Pinpoint the cell where the given text exists, returning its [X, Y] midpoint coordinate. 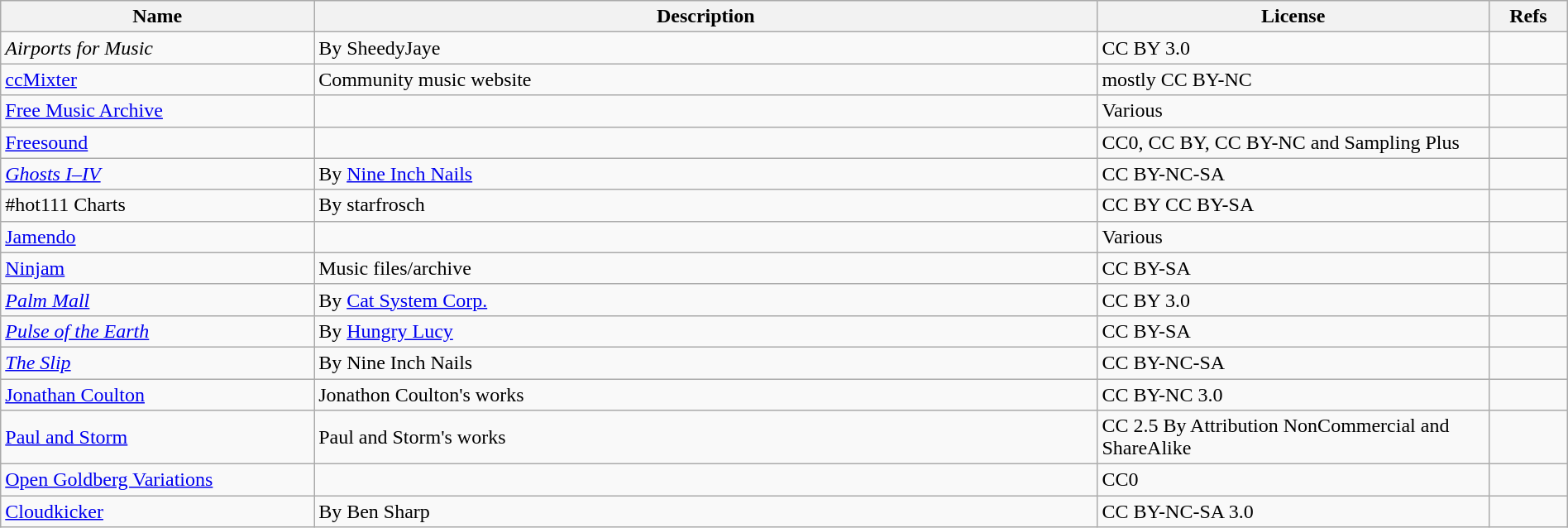
Pulse of the Earth [157, 331]
Paul and Storm [157, 437]
CC0, CC BY, CC BY-NC and Sampling Plus [1293, 142]
#hot111 Charts [157, 205]
CC BY-NC-SA 3.0 [1293, 511]
Ninjam [157, 268]
By Cat System Corp. [706, 300]
Music files/archive [706, 268]
License [1293, 17]
Cloudkicker [157, 511]
By Hungry Lucy [706, 331]
Community music website [706, 79]
Airports for Music [157, 48]
Jonathan Coulton [157, 395]
Freesound [157, 142]
CC0 [1293, 480]
Jonathon Coulton's works [706, 395]
Name [157, 17]
Open Goldberg Variations [157, 480]
Paul and Storm's works [706, 437]
Ghosts I–IV [157, 174]
ccMixter [157, 79]
CC BY-NC 3.0 [1293, 395]
Refs [1528, 17]
CC BY CC BY-SA [1293, 205]
The Slip [157, 362]
By SheedyJaye [706, 48]
Description [706, 17]
Free Music Archive [157, 111]
Palm Mall [157, 300]
mostly CC BY-NC [1293, 79]
CC 2.5 By Attribution NonCommercial and ShareAlike [1293, 437]
By Ben Sharp [706, 511]
By starfrosch [706, 205]
Jamendo [157, 237]
